Detect which cell encompasses the target text, then output its (X, Y) center coordinate. 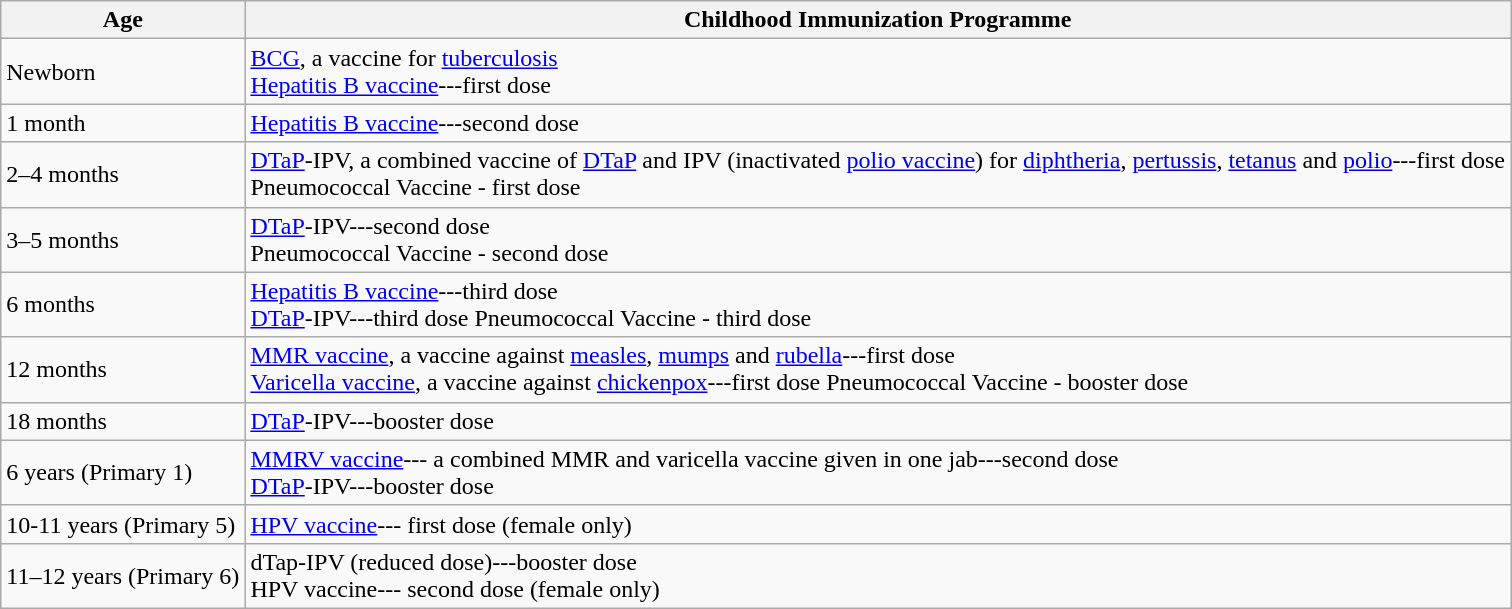
3–5 months (123, 240)
HPV vaccine--- first dose (female only) (878, 524)
Hepatitis B vaccine---second dose (878, 123)
DTaP-IPV---second dosePneumococcal Vaccine - second dose (878, 240)
Newborn (123, 72)
MMRV vaccine--- a combined MMR and varicella vaccine given in one jab---second doseDTaP-IPV---booster dose (878, 472)
18 months (123, 421)
6 years (Primary 1) (123, 472)
12 months (123, 370)
Hepatitis B vaccine---third doseDTaP-IPV---third dose Pneumococcal Vaccine - third dose (878, 304)
1 month (123, 123)
Childhood Immunization Programme (878, 20)
11–12 years (Primary 6) (123, 576)
2–4 months (123, 174)
dTap-IPV (reduced dose)---booster doseHPV vaccine--- second dose (female only) (878, 576)
BCG, a vaccine for tuberculosisHepatitis B vaccine---first dose (878, 72)
10-11 years (Primary 5) (123, 524)
Age (123, 20)
6 months (123, 304)
DTaP-IPV---booster dose (878, 421)
